Provide the [X, Y] coordinate of the cell's center where the given text is located.  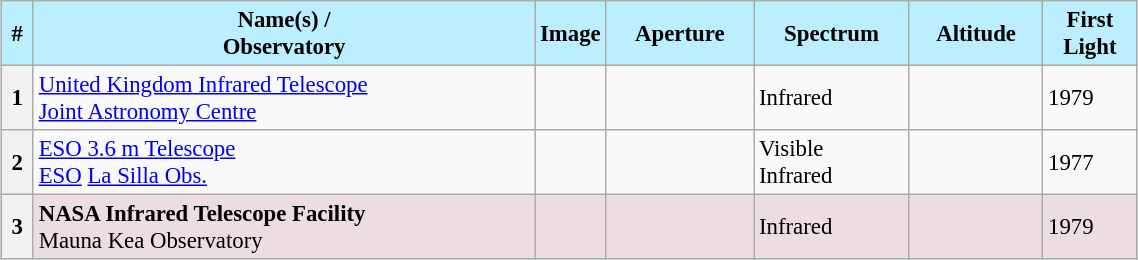
Aperture [680, 34]
2 [17, 162]
Name(s) / Observatory [284, 34]
NASA Infrared Telescope Facility Mauna Kea Observatory [284, 228]
3 [17, 228]
ESO 3.6 m Telescope ESO La Silla Obs. [284, 162]
Image [570, 34]
First Light [1090, 34]
Spectrum [832, 34]
1 [17, 98]
United Kingdom Infrared Telescope Joint Astronomy Centre [284, 98]
Visible Infrared [832, 162]
Altitude [976, 34]
# [17, 34]
1977 [1090, 162]
